Return the [x, y] coordinate for the center point of the cell that contains the specified text.  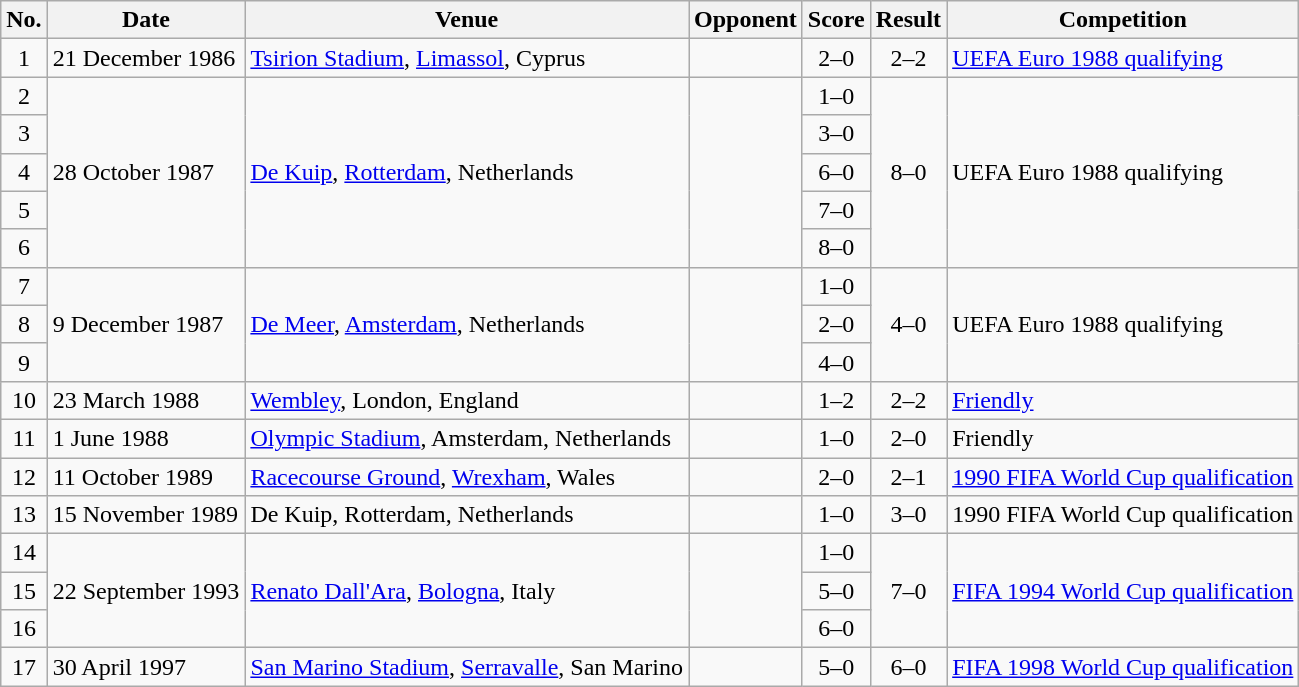
7 [24, 286]
13 [24, 515]
15 [24, 591]
Opponent [746, 20]
Tsirion Stadium, Limassol, Cyprus [467, 58]
4 [24, 172]
FIFA 1998 World Cup qualification [1123, 667]
1–2 [836, 400]
Wembley, London, England [467, 400]
28 October 1987 [146, 172]
2 [24, 96]
Date [146, 20]
Score [836, 20]
9 [24, 362]
23 March 1988 [146, 400]
14 [24, 553]
Racecourse Ground, Wrexham, Wales [467, 477]
16 [24, 629]
22 September 1993 [146, 591]
21 December 1986 [146, 58]
Renato Dall'Ara, Bologna, Italy [467, 591]
9 December 1987 [146, 324]
San Marino Stadium, Serravalle, San Marino [467, 667]
3 [24, 134]
1 June 1988 [146, 438]
10 [24, 400]
8 [24, 324]
De Meer, Amsterdam, Netherlands [467, 324]
30 April 1997 [146, 667]
No. [24, 20]
Competition [1123, 20]
17 [24, 667]
Venue [467, 20]
11 October 1989 [146, 477]
11 [24, 438]
5 [24, 210]
FIFA 1994 World Cup qualification [1123, 591]
6 [24, 248]
Result [908, 20]
Olympic Stadium, Amsterdam, Netherlands [467, 438]
12 [24, 477]
1 [24, 58]
15 November 1989 [146, 515]
2–1 [908, 477]
